Determine the [X, Y] coordinate at the center of the cell enclosing the given text.  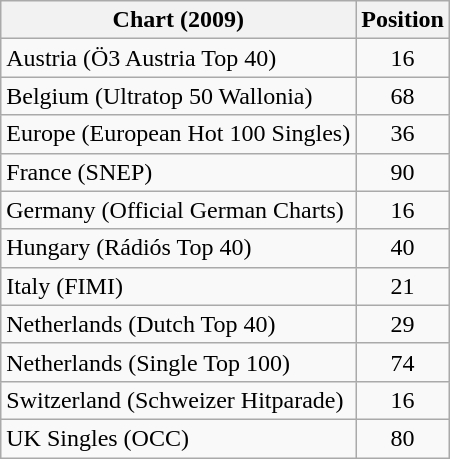
Chart (2009) [178, 20]
68 [403, 96]
Belgium (Ultratop 50 Wallonia) [178, 96]
Germany (Official German Charts) [178, 210]
80 [403, 438]
Switzerland (Schweizer Hitparade) [178, 400]
Austria (Ö3 Austria Top 40) [178, 58]
21 [403, 286]
France (SNEP) [178, 172]
74 [403, 362]
40 [403, 248]
UK Singles (OCC) [178, 438]
36 [403, 134]
Europe (European Hot 100 Singles) [178, 134]
Italy (FIMI) [178, 286]
29 [403, 324]
Netherlands (Dutch Top 40) [178, 324]
Hungary (Rádiós Top 40) [178, 248]
90 [403, 172]
Position [403, 20]
Netherlands (Single Top 100) [178, 362]
